Extract the (x, y) coordinate from the center of the cell holding the provided text.  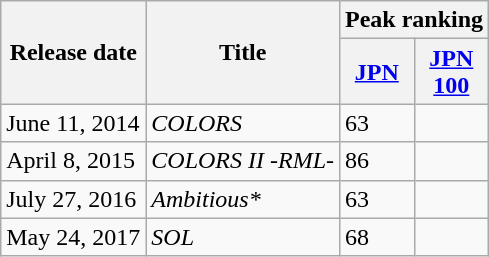
Peak ranking (414, 20)
COLORS (243, 123)
Ambitious* (243, 199)
SOL (243, 237)
JPN (378, 72)
86 (378, 161)
68 (378, 237)
Title (243, 52)
Release date (74, 52)
May 24, 2017 (74, 237)
July 27, 2016 (74, 199)
COLORS II -RML- (243, 161)
June 11, 2014 (74, 123)
JPN100 (452, 72)
April 8, 2015 (74, 161)
